From the cell containing the given text, extract its center point as (x, y) coordinate. 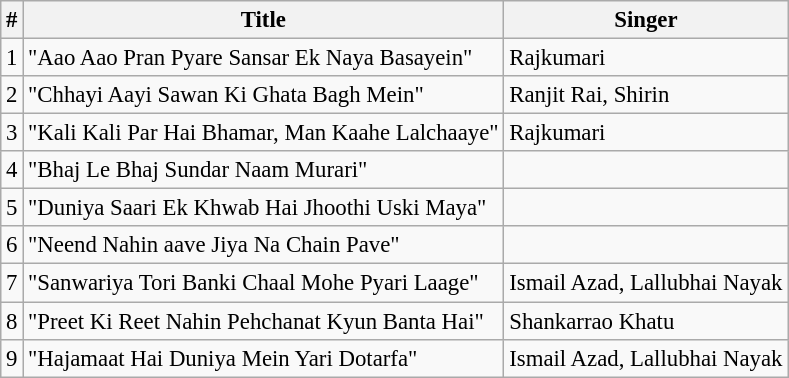
# (12, 20)
"Bhaj Le Bhaj Sundar Naam Murari" (264, 170)
"Hajamaat Hai Duniya Mein Yari Dotarfa" (264, 358)
9 (12, 358)
5 (12, 208)
1 (12, 58)
"Neend Nahin aave Jiya Na Chain Pave" (264, 245)
2 (12, 95)
Ranjit Rai, Shirin (646, 95)
6 (12, 245)
"Preet Ki Reet Nahin Pehchanat Kyun Banta Hai" (264, 321)
Shankarrao Khatu (646, 321)
4 (12, 170)
8 (12, 321)
"Chhayi Aayi Sawan Ki Ghata Bagh Mein" (264, 95)
3 (12, 133)
7 (12, 283)
"Sanwariya Tori Banki Chaal Mohe Pyari Laage" (264, 283)
"Aao Aao Pran Pyare Sansar Ek Naya Basayein" (264, 58)
"Kali Kali Par Hai Bhamar, Man Kaahe Lalchaaye" (264, 133)
"Duniya Saari Ek Khwab Hai Jhoothi Uski Maya" (264, 208)
Title (264, 20)
Singer (646, 20)
